Detect which cell encompasses the target text, then output its [X, Y] center coordinate. 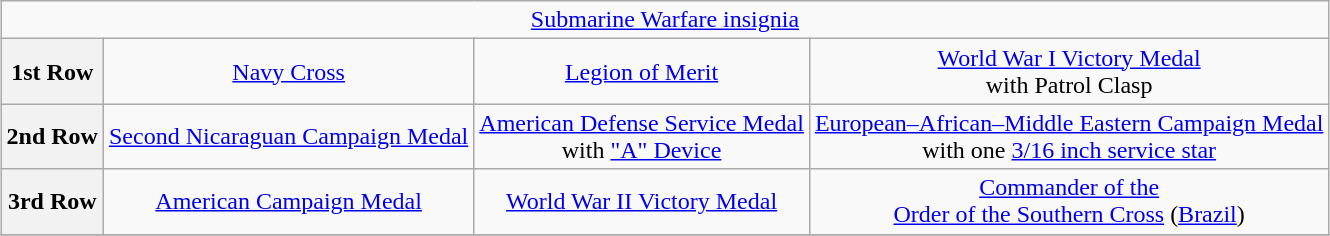
Submarine Warfare insignia [665, 20]
European–African–Middle Eastern Campaign Medal with one 3/16 inch service star [1069, 136]
American Campaign Medal [288, 202]
Legion of Merit [642, 72]
1st Row [52, 72]
3rd Row [52, 202]
Commander of the Order of the Southern Cross (Brazil) [1069, 202]
Second Nicaraguan Campaign Medal [288, 136]
2nd Row [52, 136]
Navy Cross [288, 72]
World War I Victory Medal with Patrol Clasp [1069, 72]
American Defense Service Medal with "A" Device [642, 136]
World War II Victory Medal [642, 202]
